Search for the cell housing the specified text and yield its (x, y) center coordinate. 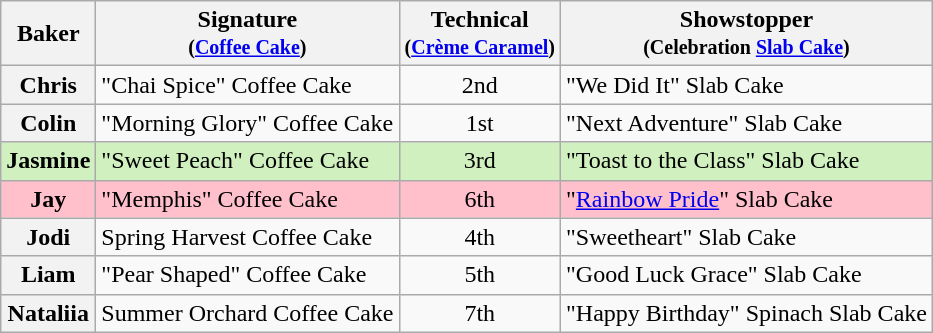
2nd (480, 85)
Showstopper(Celebration Slab Cake) (747, 34)
Liam (48, 275)
Chris (48, 85)
Summer Orchard Coffee Cake (248, 313)
Jay (48, 199)
Nataliia (48, 313)
7th (480, 313)
Baker (48, 34)
5th (480, 275)
"Memphis" Coffee Cake (248, 199)
"Sweet Peach" Coffee Cake (248, 161)
Spring Harvest Coffee Cake (248, 237)
"Rainbow Pride" Slab Cake (747, 199)
"Toast to the Class" Slab Cake (747, 161)
Jodi (48, 237)
Colin (48, 123)
3rd (480, 161)
"Chai Spice" Coffee Cake (248, 85)
"We Did It" Slab Cake (747, 85)
"Good Luck Grace" Slab Cake (747, 275)
1st (480, 123)
"Morning Glory" Coffee Cake (248, 123)
"Pear Shaped" Coffee Cake (248, 275)
"Next Adventure" Slab Cake (747, 123)
Jasmine (48, 161)
6th (480, 199)
4th (480, 237)
"Happy Birthday" Spinach Slab Cake (747, 313)
Signature(Coffee Cake) (248, 34)
Technical(Crème Caramel) (480, 34)
"Sweetheart" Slab Cake (747, 237)
